Pinpoint the cell where the given text exists, returning its (x, y) midpoint coordinate. 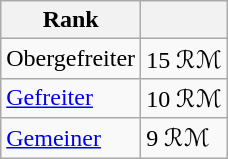
Obergefreiter (71, 59)
9 ℛℳ (184, 138)
Rank (71, 20)
Gefreiter (71, 98)
10 ℛℳ (184, 98)
Gemeiner (71, 138)
15 ℛℳ (184, 59)
